Extract the [X, Y] coordinate from the center of the cell holding the provided text.  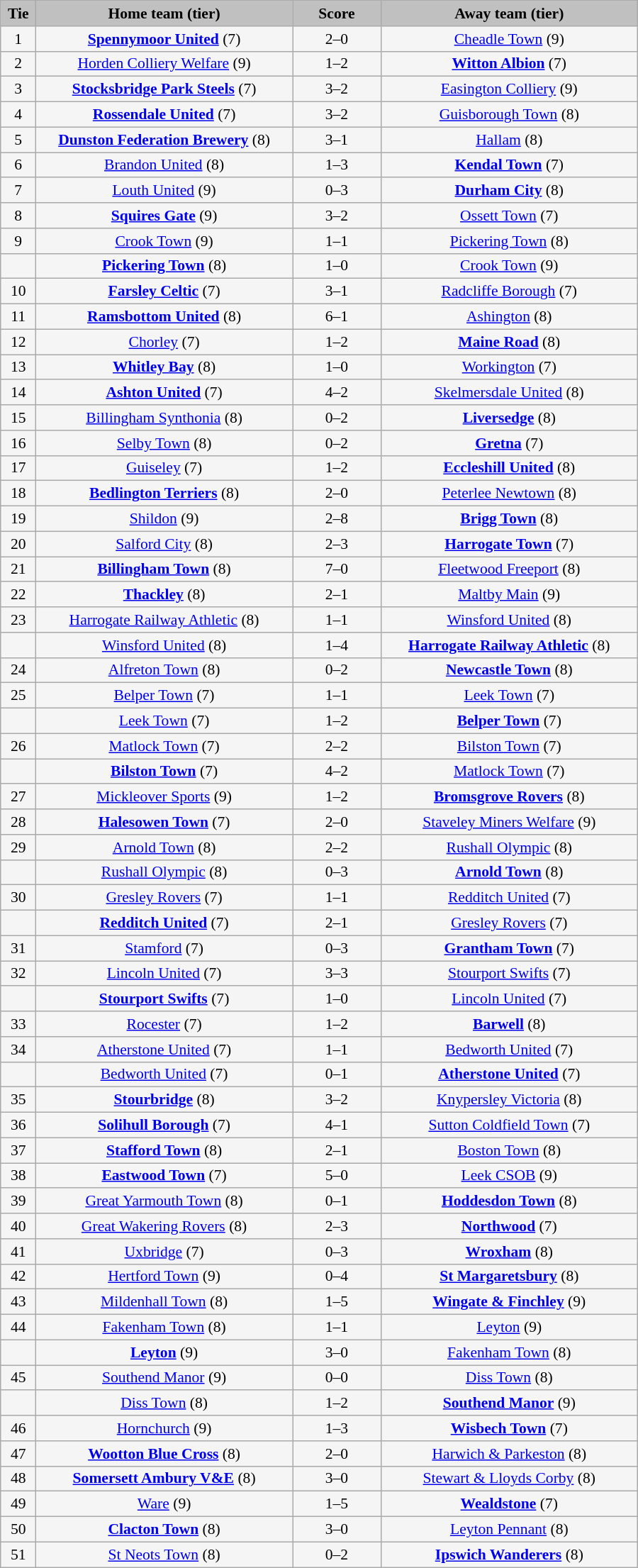
50 [18, 1530]
0–0 [337, 1378]
48 [18, 1479]
35 [18, 1100]
25 [18, 696]
Ashington (8) [509, 317]
Alfreton Town (8) [164, 670]
Mickleover Sports (9) [164, 797]
Hallam (8) [509, 140]
7–0 [337, 569]
Brigg Town (8) [509, 519]
Stewart & Lloyds Corby (8) [509, 1479]
Hertford Town (9) [164, 1277]
Hoddesdon Town (8) [509, 1201]
19 [18, 519]
Witton Albion (7) [509, 64]
Ipswich Wanderers (8) [509, 1555]
St Neots Town (8) [164, 1555]
Selby Town (8) [164, 443]
11 [18, 317]
Leyton Pennant (8) [509, 1530]
Tie [18, 13]
16 [18, 443]
Cheadle Town (9) [509, 39]
37 [18, 1150]
24 [18, 670]
49 [18, 1504]
Bromsgrove Rovers (8) [509, 797]
Northwood (7) [509, 1226]
St Margaretsbury (8) [509, 1277]
13 [18, 367]
33 [18, 1024]
45 [18, 1378]
Leek CSOB (9) [509, 1176]
Stocksbridge Park Steels (7) [164, 89]
Rossendale United (7) [164, 115]
Brandon United (8) [164, 165]
10 [18, 291]
6–1 [337, 317]
Spennymoor United (7) [164, 39]
Eccleshill United (8) [509, 468]
20 [18, 544]
12 [18, 342]
Staveley Miners Welfare (9) [509, 822]
6 [18, 165]
2–8 [337, 519]
30 [18, 898]
Uxbridge (7) [164, 1252]
Farsley Celtic (7) [164, 291]
22 [18, 595]
Boston Town (8) [509, 1150]
5 [18, 140]
Great Wakering Rovers (8) [164, 1226]
15 [18, 418]
1 [18, 39]
40 [18, 1226]
Great Yarmouth Town (8) [164, 1201]
4 [18, 115]
Sutton Coldfield Town (7) [509, 1125]
Somersett Ambury V&E (8) [164, 1479]
Whitley Bay (8) [164, 367]
3–3 [337, 974]
Stourbridge (8) [164, 1100]
38 [18, 1176]
2 [18, 64]
32 [18, 974]
21 [18, 569]
Billingham Town (8) [164, 569]
Ware (9) [164, 1504]
51 [18, 1555]
Ashton United (7) [164, 393]
17 [18, 468]
Solihull Borough (7) [164, 1125]
Chorley (7) [164, 342]
27 [18, 797]
Workington (7) [509, 367]
44 [18, 1328]
Wootton Blue Cross (8) [164, 1454]
Score [337, 13]
9 [18, 241]
39 [18, 1201]
Louth United (9) [164, 191]
8 [18, 216]
Gretna (7) [509, 443]
Fleetwood Freeport (8) [509, 569]
Harwich & Parkeston (8) [509, 1454]
29 [18, 847]
41 [18, 1252]
46 [18, 1428]
0–4 [337, 1277]
Squires Gate (9) [164, 216]
Stafford Town (8) [164, 1150]
Easington Colliery (9) [509, 89]
Durham City (8) [509, 191]
7 [18, 191]
4–1 [337, 1125]
Kendal Town (7) [509, 165]
3 [18, 89]
Guisborough Town (8) [509, 115]
Wingate & Finchley (9) [509, 1302]
31 [18, 948]
Eastwood Town (7) [164, 1176]
Salford City (8) [164, 544]
Billingham Synthonia (8) [164, 418]
18 [18, 494]
Newcastle Town (8) [509, 670]
Dunston Federation Brewery (8) [164, 140]
Barwell (8) [509, 1024]
43 [18, 1302]
Rocester (7) [164, 1024]
Harrogate Town (7) [509, 544]
Wisbech Town (7) [509, 1428]
Home team (tier) [164, 13]
14 [18, 393]
34 [18, 1050]
Knypersley Victoria (8) [509, 1100]
Bedlington Terriers (8) [164, 494]
Stamford (7) [164, 948]
Guiseley (7) [164, 468]
Radcliffe Borough (7) [509, 291]
Wroxham (8) [509, 1252]
1–4 [337, 645]
Horden Colliery Welfare (9) [164, 64]
47 [18, 1454]
36 [18, 1125]
Liversedge (8) [509, 418]
42 [18, 1277]
Ossett Town (7) [509, 216]
Ramsbottom United (8) [164, 317]
Peterlee Newtown (8) [509, 494]
26 [18, 746]
Maine Road (8) [509, 342]
5–0 [337, 1176]
Shildon (9) [164, 519]
Wealdstone (7) [509, 1504]
Clacton Town (8) [164, 1530]
Away team (tier) [509, 13]
Thackley (8) [164, 595]
Halesowen Town (7) [164, 822]
Maltby Main (9) [509, 595]
28 [18, 822]
Grantham Town (7) [509, 948]
Mildenhall Town (8) [164, 1302]
Skelmersdale United (8) [509, 393]
Hornchurch (9) [164, 1428]
23 [18, 620]
